Pinpoint the cell where the given text exists, returning its (x, y) midpoint coordinate. 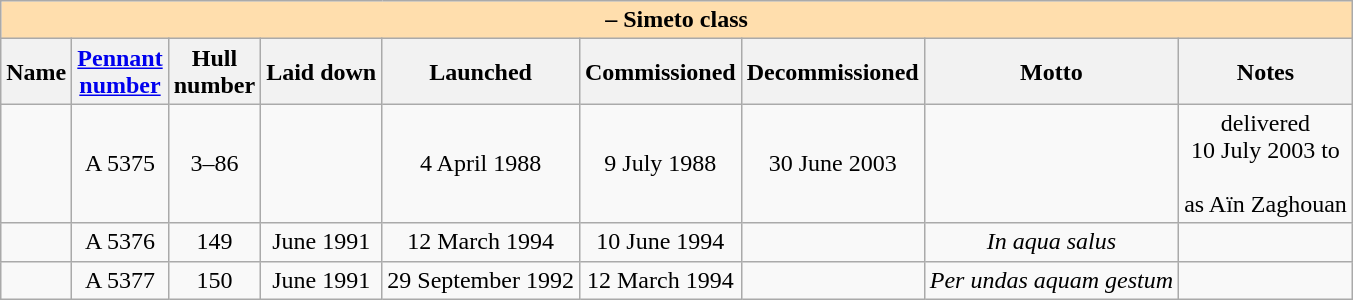
A 5377 (120, 280)
150 (214, 280)
A 5375 (120, 164)
149 (214, 242)
30 June 2003 (832, 164)
Motto (1051, 72)
– Simeto class (677, 20)
delivered10 July 2003 toas Aïn Zaghouan (1266, 164)
Launched (481, 72)
Hullnumber (214, 72)
4 April 1988 (481, 164)
9 July 1988 (660, 164)
Per undas aquam gestum (1051, 280)
Commissioned (660, 72)
29 September 1992 (481, 280)
Notes (1266, 72)
A 5376 (120, 242)
3–86 (214, 164)
Pennantnumber (120, 72)
Name (36, 72)
Decommissioned (832, 72)
In aqua salus (1051, 242)
Laid down (322, 72)
10 June 1994 (660, 242)
